Provide the [x, y] coordinate of the cell's center where the given text is located.  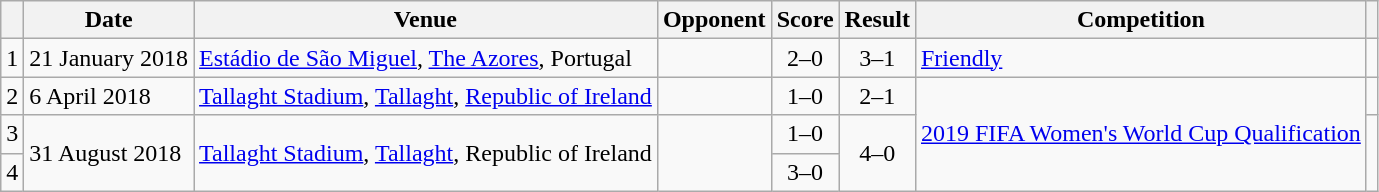
Competition [1140, 20]
Result [877, 20]
3 [12, 134]
Score [805, 20]
4–0 [877, 153]
Opponent [714, 20]
4 [12, 172]
6 April 2018 [109, 96]
31 August 2018 [109, 153]
2–0 [805, 58]
1 [12, 58]
Venue [426, 20]
3–1 [877, 58]
Estádio de São Miguel, The Azores, Portugal [426, 58]
21 January 2018 [109, 58]
Date [109, 20]
Friendly [1140, 58]
2019 FIFA Women's World Cup Qualification [1140, 134]
2–1 [877, 96]
2 [12, 96]
3–0 [805, 172]
